Scan for the cell matching the given text and deliver its (x, y) coordinate at center. 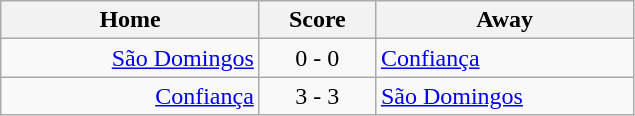
Score (317, 20)
Home (130, 20)
0 - 0 (317, 58)
3 - 3 (317, 96)
Away (504, 20)
